Extract the [X, Y] coordinate from the center of the cell holding the provided text.  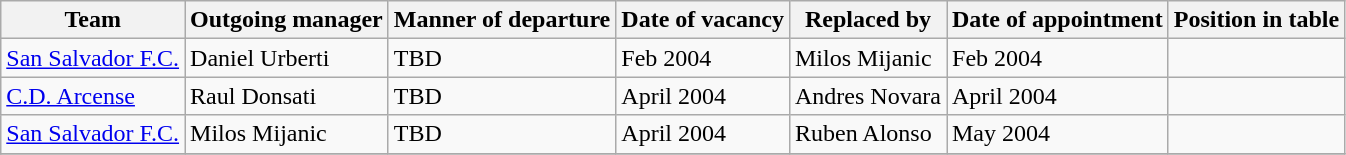
C.D. Arcense [93, 96]
May 2004 [1057, 134]
Andres Novara [868, 96]
Manner of departure [502, 20]
Replaced by [868, 20]
Daniel Urberti [287, 58]
Ruben Alonso [868, 134]
Raul Donsati [287, 96]
Team [93, 20]
Outgoing manager [287, 20]
Position in table [1256, 20]
Date of vacancy [703, 20]
Date of appointment [1057, 20]
